Locate the cell with the specified text and output its (x, y) center coordinate. 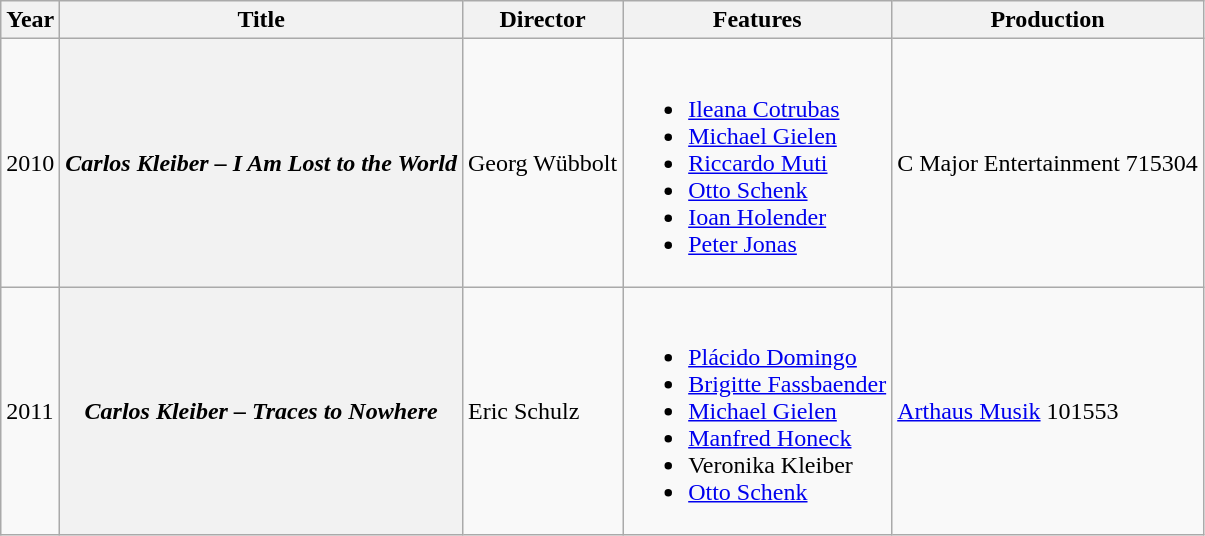
Carlos Kleiber – Traces to Nowhere (262, 411)
Arthaus Musik 101553 (1048, 411)
2011 (30, 411)
2010 (30, 163)
Title (262, 20)
C Major Entertainment 715304 (1048, 163)
Year (30, 20)
Ileana CotrubasMichael GielenRiccardo MutiOtto SchenkIoan HolenderPeter Jonas (758, 163)
Carlos Kleiber – I Am Lost to the World (262, 163)
Director (542, 20)
Features (758, 20)
Production (1048, 20)
Plácido DomingoBrigitte FassbaenderMichael GielenManfred HoneckVeronika KleiberOtto Schenk (758, 411)
Georg Wübbolt (542, 163)
Eric Schulz (542, 411)
